Pinpoint the cell where the given text exists, returning its (x, y) midpoint coordinate. 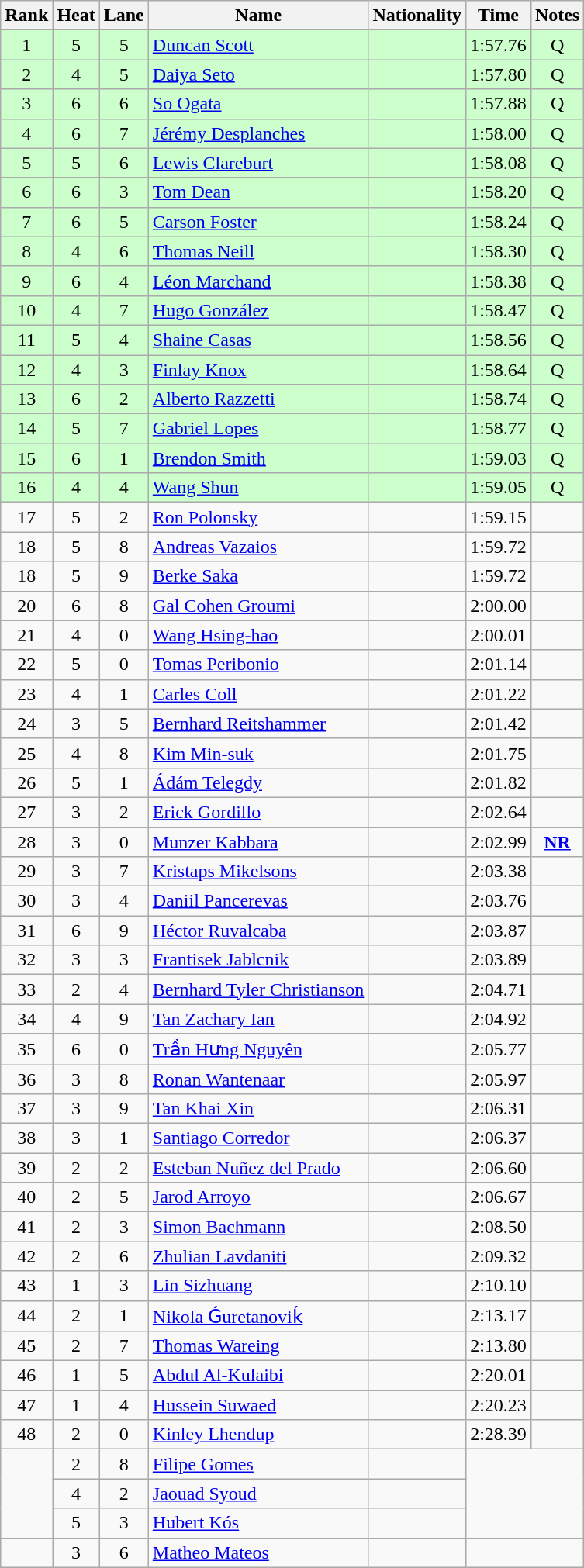
15 (26, 458)
1:59.03 (499, 458)
2:01.82 (499, 782)
Gabriel Lopes (258, 429)
2:02.64 (499, 812)
38 (26, 1138)
Lin Sizhuang (258, 1286)
2:20.23 (499, 1405)
Nikola Ǵuretanoviḱ (258, 1316)
1:58.47 (499, 310)
17 (26, 517)
Héctor Ruvalcaba (258, 931)
Carson Foster (258, 222)
37 (26, 1109)
2:03.38 (499, 872)
23 (26, 694)
2:01.42 (499, 724)
11 (26, 340)
Bernhard Reitshammer (258, 724)
47 (26, 1405)
2:01.75 (499, 753)
2:03.87 (499, 931)
Gal Cohen Groumi (258, 606)
1:57.88 (499, 104)
Munzer Kabbara (258, 841)
Trần Hưng Nguyên (258, 1049)
Tan Khai Xin (258, 1109)
Lane (124, 16)
30 (26, 901)
Carles Coll (258, 694)
Heat (76, 16)
42 (26, 1256)
41 (26, 1227)
40 (26, 1197)
Ron Polonsky (258, 517)
Santiago Corredor (258, 1138)
2:06.37 (499, 1138)
1:58.00 (499, 133)
1:58.24 (499, 222)
NR (557, 841)
2:05.77 (499, 1049)
Jarod Arroyo (258, 1197)
21 (26, 635)
31 (26, 931)
2:06.67 (499, 1197)
2:05.97 (499, 1079)
Alberto Razzetti (258, 399)
Hugo González (258, 310)
13 (26, 399)
2:08.50 (499, 1227)
2:20.01 (499, 1376)
Thomas Wareing (258, 1346)
Filipe Gomes (258, 1464)
2:28.39 (499, 1435)
Tan Zachary Ian (258, 1019)
45 (26, 1346)
43 (26, 1286)
2:06.60 (499, 1168)
27 (26, 812)
2:13.17 (499, 1316)
Daniil Pancerevas (258, 901)
33 (26, 989)
46 (26, 1376)
1:57.80 (499, 74)
16 (26, 488)
32 (26, 960)
Wang Hsing-hao (258, 635)
Jaouad Syoud (258, 1494)
Abdul Al-Kulaibi (258, 1376)
1:57.76 (499, 45)
2:04.92 (499, 1019)
2:09.32 (499, 1256)
Lewis Clareburt (258, 163)
1:58.20 (499, 192)
2:00.00 (499, 606)
Duncan Scott (258, 45)
Hussein Suwaed (258, 1405)
Ádám Telegdy (258, 782)
Kim Min-suk (258, 753)
39 (26, 1168)
2:02.99 (499, 841)
48 (26, 1435)
Léon Marchand (258, 281)
44 (26, 1316)
28 (26, 841)
1:59.15 (499, 517)
Bernhard Tyler Christianson (258, 989)
1:58.77 (499, 429)
20 (26, 606)
Frantisek Jablcnik (258, 960)
Berke Saka (258, 576)
10 (26, 310)
2:10.10 (499, 1286)
So Ogata (258, 104)
1:58.74 (499, 399)
Tomas Peribonio (258, 665)
1:58.56 (499, 340)
Jérémy Desplanches (258, 133)
2:03.76 (499, 901)
1:58.08 (499, 163)
Finlay Knox (258, 370)
2:01.14 (499, 665)
Rank (26, 16)
Name (258, 16)
2:04.71 (499, 989)
2:01.22 (499, 694)
Shaine Casas (258, 340)
Andreas Vazaios (258, 547)
29 (26, 872)
2:13.80 (499, 1346)
1:58.64 (499, 370)
2:06.31 (499, 1109)
Matheo Mateos (258, 1552)
22 (26, 665)
26 (26, 782)
Erick Gordillo (258, 812)
Time (499, 16)
Notes (557, 16)
1:59.05 (499, 488)
Kristaps Mikelsons (258, 872)
25 (26, 753)
Esteban Nuñez del Prado (258, 1168)
2:03.89 (499, 960)
14 (26, 429)
1:58.38 (499, 281)
36 (26, 1079)
2:00.01 (499, 635)
Wang Shun (258, 488)
Tom Dean (258, 192)
Nationality (417, 16)
Simon Bachmann (258, 1227)
Kinley Lhendup (258, 1435)
Daiya Seto (258, 74)
34 (26, 1019)
35 (26, 1049)
12 (26, 370)
Zhulian Lavdaniti (258, 1256)
Thomas Neill (258, 251)
1:58.30 (499, 251)
Brendon Smith (258, 458)
Hubert Kós (258, 1523)
Ronan Wantenaar (258, 1079)
24 (26, 724)
